For the text-containing cell, return its midpoint in (X, Y) coordinate format. 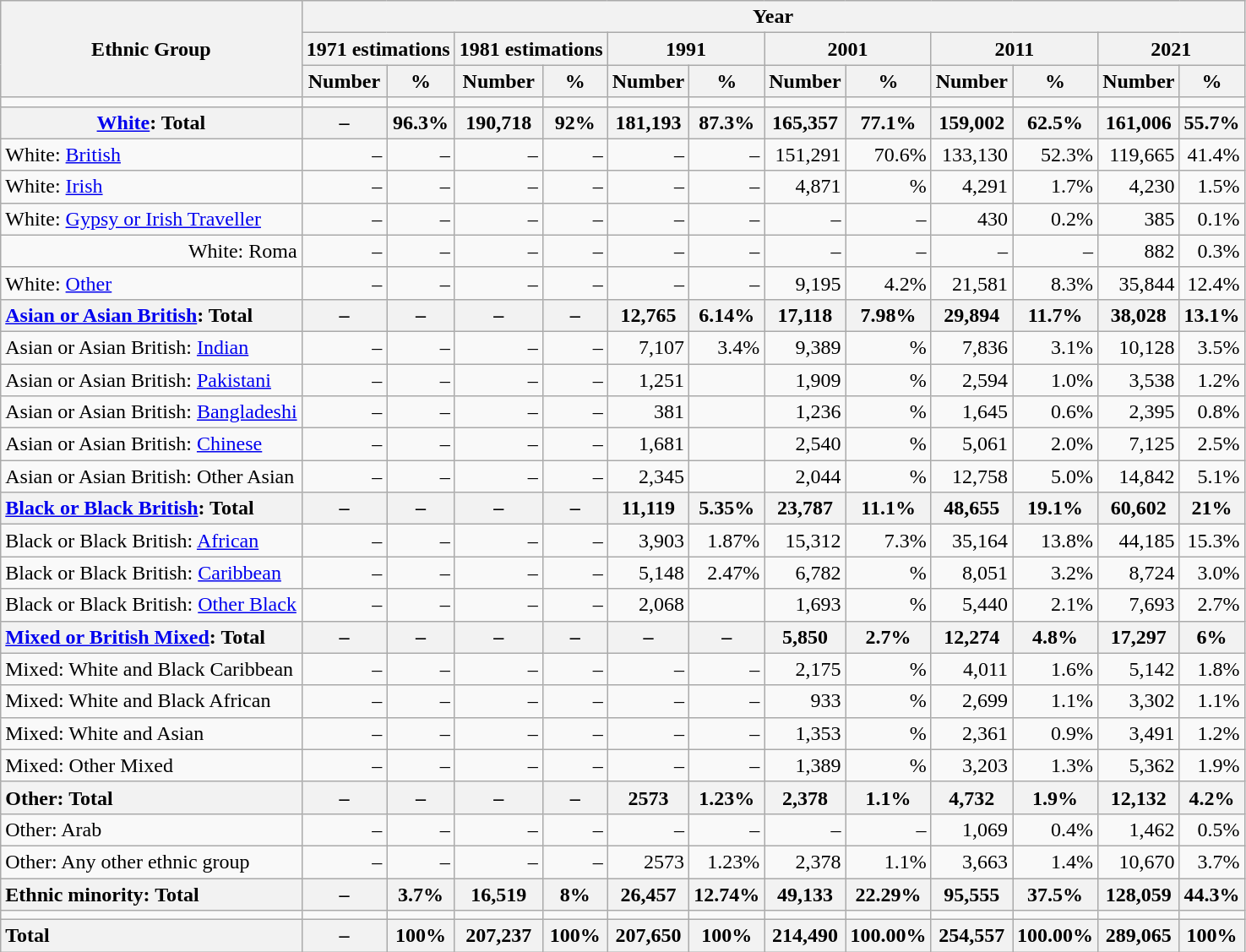
161,006 (1139, 122)
8,724 (1139, 573)
2.47% (726, 573)
15.3% (1211, 541)
12,274 (971, 637)
Black or Black British: Caribbean (151, 573)
52.3% (1056, 155)
2011 (1014, 49)
4,732 (971, 797)
12,758 (971, 476)
44.3% (1211, 895)
0.6% (1056, 412)
9,195 (805, 283)
12,132 (1139, 797)
Other: Total (151, 797)
Asian or Asian British: Indian (151, 347)
128,059 (1139, 895)
4.8% (1056, 637)
2001 (848, 49)
214,490 (805, 936)
3.1% (1056, 347)
119,665 (1139, 155)
38,028 (1139, 315)
181,193 (648, 122)
10,128 (1139, 347)
1971 estimations (378, 49)
190,718 (498, 122)
Asian or Asian British: Chinese (151, 444)
1981 estimations (531, 49)
3.5% (1211, 347)
White: British (151, 155)
159,002 (971, 122)
5,440 (971, 605)
1,645 (971, 412)
2.5% (1211, 444)
3,538 (1139, 379)
133,130 (971, 155)
White: Gypsy or Irish Traveller (151, 219)
Ethnic Group (151, 49)
13.8% (1056, 541)
3,903 (648, 541)
4,291 (971, 187)
95,555 (971, 895)
13.1% (1211, 315)
70.6% (889, 155)
2,594 (971, 379)
1,236 (805, 412)
35,844 (1139, 283)
17,118 (805, 315)
5,362 (1139, 765)
6% (1211, 637)
933 (805, 701)
0.8% (1211, 412)
0.9% (1056, 733)
62.5% (1056, 122)
1.3% (1056, 765)
4,871 (805, 187)
385 (1139, 219)
Other: Any other ethnic group (151, 862)
4,011 (971, 669)
23,787 (805, 509)
6,782 (805, 573)
0.2% (1056, 219)
1.6% (1056, 669)
1991 (686, 49)
3.2% (1056, 573)
1.0% (1056, 379)
3,302 (1139, 701)
Other: Arab (151, 830)
21% (1211, 509)
882 (1139, 251)
254,557 (971, 936)
Mixed: Other Mixed (151, 765)
430 (971, 219)
5,148 (648, 573)
5.1% (1211, 476)
3,491 (1139, 733)
0.1% (1211, 219)
1,353 (805, 733)
2,068 (648, 605)
15,312 (805, 541)
35,164 (971, 541)
37.5% (1056, 895)
87.3% (726, 122)
Black or Black British: African (151, 541)
4,230 (1139, 187)
207,237 (498, 936)
1.4% (1056, 862)
8,051 (971, 573)
55.7% (1211, 122)
1,909 (805, 379)
1,681 (648, 444)
Mixed: White and Black Caribbean (151, 669)
2.0% (1056, 444)
96.3% (421, 122)
Asian or Asian British: Total (151, 315)
2,395 (1139, 412)
1,389 (805, 765)
92% (574, 122)
8% (574, 895)
2,540 (805, 444)
3,663 (971, 862)
0.3% (1211, 251)
165,357 (805, 122)
7,125 (1139, 444)
2021 (1171, 49)
2,361 (971, 733)
151,291 (805, 155)
Mixed: White and Black African (151, 701)
6.14% (726, 315)
Year (773, 17)
7,693 (1139, 605)
5,142 (1139, 669)
7,107 (648, 347)
1.5% (1211, 187)
Total (151, 936)
77.1% (889, 122)
381 (648, 412)
48,655 (971, 509)
White: Other (151, 283)
11.1% (889, 509)
26,457 (648, 895)
1,693 (805, 605)
41.4% (1211, 155)
5.0% (1056, 476)
White: Irish (151, 187)
9,389 (805, 347)
11.7% (1056, 315)
3.0% (1211, 573)
1,251 (648, 379)
Mixed or British Mixed: Total (151, 637)
29,894 (971, 315)
0.5% (1211, 830)
22.29% (889, 895)
17,297 (1139, 637)
3.4% (726, 347)
Asian or Asian British: Pakistani (151, 379)
12.4% (1211, 283)
Asian or Asian British: Bangladeshi (151, 412)
1.87% (726, 541)
289,065 (1139, 936)
44,185 (1139, 541)
2.1% (1056, 605)
0.4% (1056, 830)
2,699 (971, 701)
7.98% (889, 315)
19.1% (1056, 509)
White: Total (151, 122)
11,119 (648, 509)
21,581 (971, 283)
14,842 (1139, 476)
Asian or Asian British: Other Asian (151, 476)
Black or Black British: Other Black (151, 605)
Black or Black British: Total (151, 509)
1.7% (1056, 187)
2,345 (648, 476)
60,602 (1139, 509)
3,203 (971, 765)
White: Roma (151, 251)
2,175 (805, 669)
5.35% (726, 509)
207,650 (648, 936)
12.74% (726, 895)
7,836 (971, 347)
8.3% (1056, 283)
49,133 (805, 895)
5,850 (805, 637)
2,044 (805, 476)
1,462 (1139, 830)
Mixed: White and Asian (151, 733)
7.3% (889, 541)
1,069 (971, 830)
5,061 (971, 444)
Ethnic minority: Total (151, 895)
10,670 (1139, 862)
16,519 (498, 895)
12,765 (648, 315)
1.8% (1211, 669)
